Find where the given text appears and provide that cell's center as (x, y) coordinate. 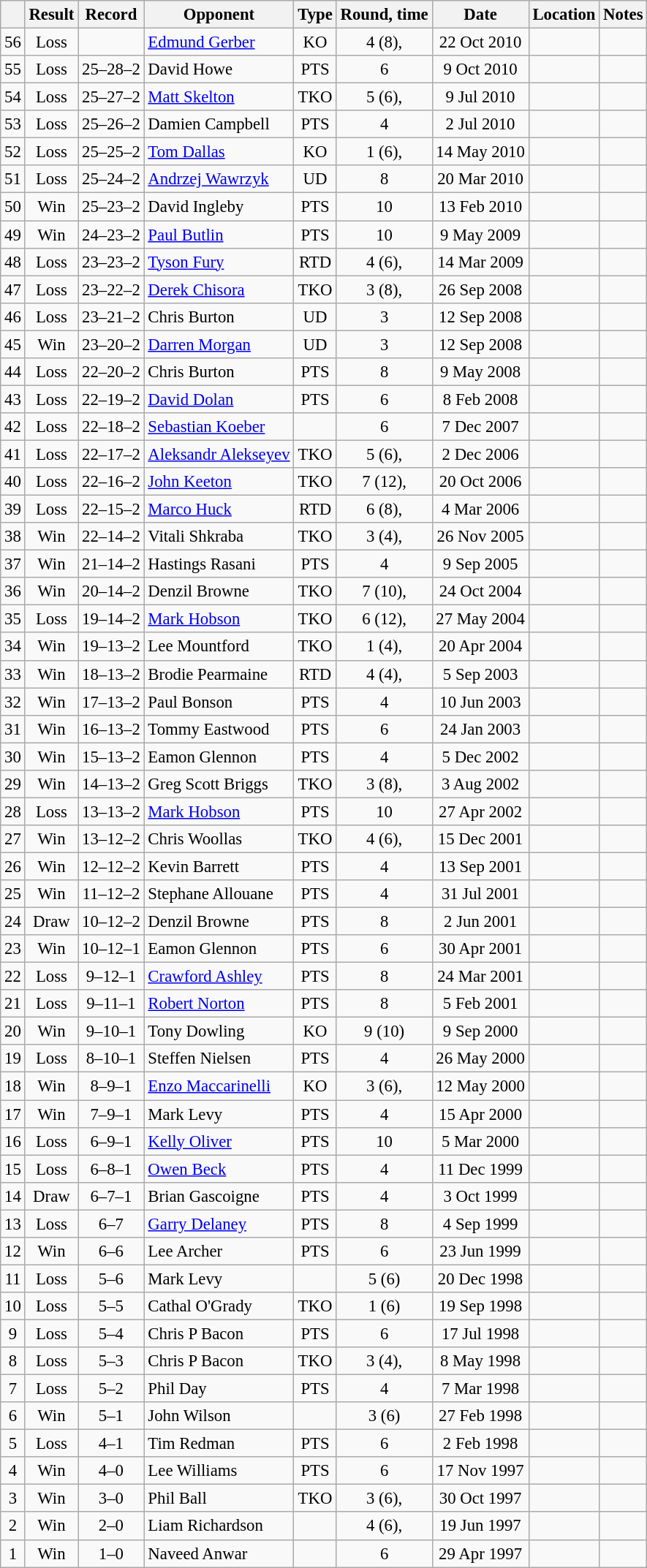
9–10–1 (111, 1031)
2 Feb 1998 (480, 1444)
22 (13, 977)
24 Oct 2004 (480, 591)
4–1 (111, 1444)
John Wilson (219, 1416)
30 (13, 757)
20 Apr 2004 (480, 647)
6–6 (111, 1251)
Marco Huck (219, 510)
1 (4), (385, 647)
29 (13, 784)
41 (13, 454)
7 Dec 2007 (480, 427)
Location (564, 15)
25–27–2 (111, 97)
12–12–2 (111, 866)
Crawford Ashley (219, 977)
30 Oct 1997 (480, 1499)
Lee Archer (219, 1251)
25 (13, 894)
27 May 2004 (480, 619)
14 (13, 1196)
Chris Woollas (219, 839)
9–11–1 (111, 1004)
Brian Gascoigne (219, 1196)
32 (13, 702)
23 Jun 1999 (480, 1251)
18–13–2 (111, 674)
16–13–2 (111, 729)
14 Mar 2009 (480, 262)
Derek Chisora (219, 289)
44 (13, 372)
22–14–2 (111, 537)
Result (51, 15)
David Dolan (219, 399)
15 Dec 2001 (480, 839)
25–25–2 (111, 152)
Date (480, 15)
25–28–2 (111, 69)
5–1 (111, 1416)
Damien Campbell (219, 124)
7 (12), (385, 482)
19–13–2 (111, 647)
13 Feb 2010 (480, 207)
Notes (623, 15)
19–14–2 (111, 619)
10–12–2 (111, 922)
6–7–1 (111, 1196)
53 (13, 124)
33 (13, 674)
28 (13, 811)
3 Aug 2002 (480, 784)
John Keeton (219, 482)
Sebastian Koeber (219, 427)
29 Apr 1997 (480, 1553)
26 Nov 2005 (480, 537)
11 Dec 1999 (480, 1169)
22–15–2 (111, 510)
6 (12), (385, 619)
Owen Beck (219, 1169)
7 Mar 1998 (480, 1389)
Tommy Eastwood (219, 729)
22–16–2 (111, 482)
13–13–2 (111, 811)
Tom Dallas (219, 152)
9 May 2008 (480, 372)
2 Jun 2001 (480, 922)
5 (13, 1444)
2 Dec 2006 (480, 454)
51 (13, 179)
37 (13, 564)
22–20–2 (111, 372)
21 (13, 1004)
7 (10), (385, 591)
43 (13, 399)
Vitali Shkraba (219, 537)
6–7 (111, 1224)
Opponent (219, 15)
Phil Day (219, 1389)
23–22–2 (111, 289)
5–4 (111, 1333)
Round, time (385, 15)
1–0 (111, 1553)
Cathal O'Grady (219, 1306)
3 Oct 1999 (480, 1196)
David Howe (219, 69)
5 (6) (385, 1279)
12 (13, 1251)
Brodie Pearmaine (219, 674)
15 (13, 1169)
12 May 2000 (480, 1086)
Naveed Anwar (219, 1553)
Tyson Fury (219, 262)
Aleksandr Alekseyev (219, 454)
9 Sep 2000 (480, 1031)
23–23–2 (111, 262)
42 (13, 427)
8 May 1998 (480, 1361)
3 (6) (385, 1416)
17 (13, 1114)
Stephane Allouane (219, 894)
25–24–2 (111, 179)
19 Sep 1998 (480, 1306)
55 (13, 69)
54 (13, 97)
30 Apr 2001 (480, 949)
9 Sep 2005 (480, 564)
49 (13, 235)
Kevin Barrett (219, 866)
1 (6), (385, 152)
36 (13, 591)
22–17–2 (111, 454)
19 (13, 1059)
Liam Richardson (219, 1526)
5–2 (111, 1389)
8–9–1 (111, 1086)
5 Sep 2003 (480, 674)
9 (10) (385, 1031)
2–0 (111, 1526)
David Ingleby (219, 207)
23–21–2 (111, 317)
3–0 (111, 1499)
13–12–2 (111, 839)
40 (13, 482)
Darren Morgan (219, 344)
Lee Williams (219, 1471)
27 Feb 1998 (480, 1416)
9 May 2009 (480, 235)
Greg Scott Briggs (219, 784)
22 Oct 2010 (480, 42)
20 Mar 2010 (480, 179)
7 (13, 1389)
31 Jul 2001 (480, 894)
Tony Dowling (219, 1031)
10 Jun 2003 (480, 702)
21–14–2 (111, 564)
Tim Redman (219, 1444)
5 Feb 2001 (480, 1004)
5–3 (111, 1361)
4–0 (111, 1471)
Paul Butlin (219, 235)
18 (13, 1086)
5–5 (111, 1306)
38 (13, 537)
27 Apr 2002 (480, 811)
34 (13, 647)
26 May 2000 (480, 1059)
Robert Norton (219, 1004)
4 (4), (385, 674)
23 (13, 949)
17–13–2 (111, 702)
9 Oct 2010 (480, 69)
Lee Mountford (219, 647)
14 May 2010 (480, 152)
26 Sep 2008 (480, 289)
8 Feb 2008 (480, 399)
1 (6) (385, 1306)
2 Jul 2010 (480, 124)
Andrzej Wawrzyk (219, 179)
9–12–1 (111, 977)
20 Dec 1998 (480, 1279)
Garry Delaney (219, 1224)
24–23–2 (111, 235)
Edmund Gerber (219, 42)
20 Oct 2006 (480, 482)
6–8–1 (111, 1169)
4 (8), (385, 42)
Matt Skelton (219, 97)
50 (13, 207)
Steffen Nielsen (219, 1059)
6–9–1 (111, 1141)
Enzo Maccarinelli (219, 1086)
31 (13, 729)
26 (13, 866)
17 Nov 1997 (480, 1471)
7–9–1 (111, 1114)
16 (13, 1141)
19 Jun 1997 (480, 1526)
6 (8), (385, 510)
48 (13, 262)
27 (13, 839)
23–20–2 (111, 344)
Paul Bonson (219, 702)
15 Apr 2000 (480, 1114)
15–13–2 (111, 757)
Record (111, 15)
Phil Ball (219, 1499)
Kelly Oliver (219, 1141)
13 (13, 1224)
20 (13, 1031)
25–26–2 (111, 124)
1 (13, 1553)
39 (13, 510)
5–6 (111, 1279)
4 Mar 2006 (480, 510)
25–23–2 (111, 207)
2 (13, 1526)
47 (13, 289)
5 Mar 2000 (480, 1141)
9 Jul 2010 (480, 97)
17 Jul 1998 (480, 1333)
46 (13, 317)
56 (13, 42)
45 (13, 344)
11–12–2 (111, 894)
52 (13, 152)
8–10–1 (111, 1059)
11 (13, 1279)
4 Sep 1999 (480, 1224)
22–18–2 (111, 427)
5 Dec 2002 (480, 757)
Type (315, 15)
13 Sep 2001 (480, 866)
35 (13, 619)
Hastings Rasani (219, 564)
22–19–2 (111, 399)
20–14–2 (111, 591)
10–12–1 (111, 949)
24 Jan 2003 (480, 729)
9 (13, 1333)
24 Mar 2001 (480, 977)
24 (13, 922)
14–13–2 (111, 784)
